Extract the (X, Y) coordinate from the center of the cell holding the provided text.  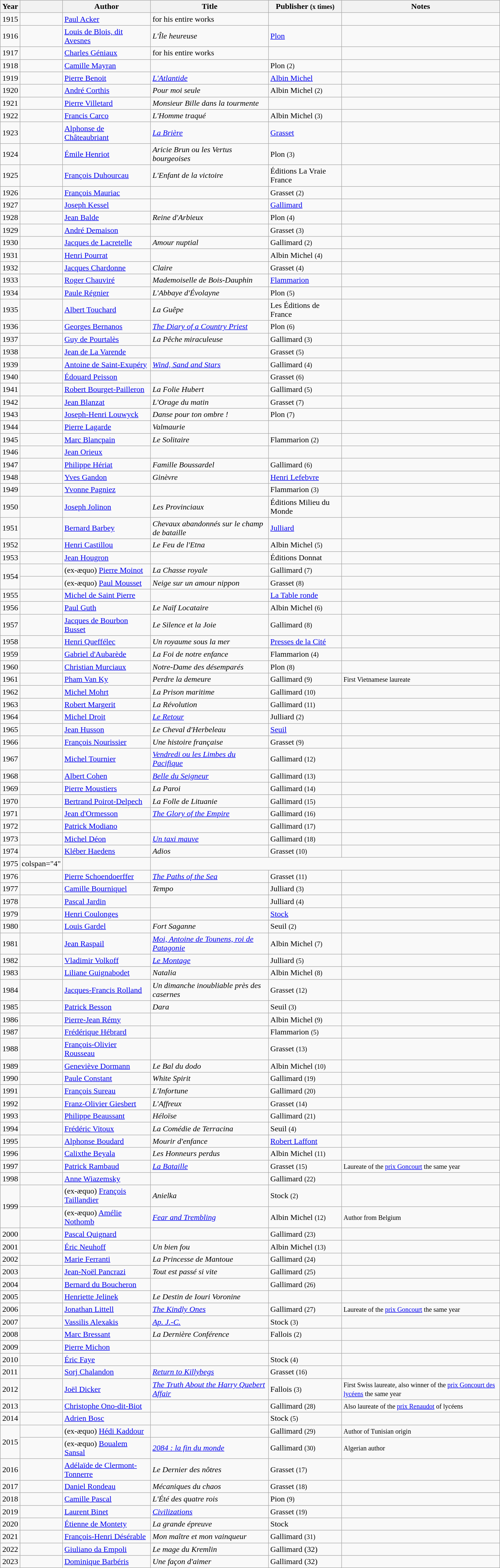
1970 (10, 801)
Vassilis Alexakis (107, 1322)
Ginèvre (209, 477)
2000 (10, 1234)
Les Honneurs perdus (209, 1154)
André Demaison (107, 230)
Michel Tournier (107, 759)
Mon maître et mon vainqueur (209, 1537)
Plon (8) (305, 667)
La grande épreuve (209, 1524)
Albin Michel (13) (305, 1247)
2010 (10, 1360)
The Kindly Ones (209, 1309)
Author from Belgium (420, 1217)
Fort Saganne (209, 926)
1998 (10, 1179)
Gallimard (11) (305, 704)
Vendredi ou les Limbes du Pacifique (209, 759)
Pour moi seule (209, 91)
Le Silence et la Joie (209, 624)
Amour nuptial (209, 243)
Gallimard (19) (305, 1079)
Patrick Besson (107, 1007)
Albin Michel (2) (305, 91)
1915 (10, 19)
Jonathan Littell (107, 1309)
Une façon d'aimer (209, 1562)
Grasset (18) (305, 1486)
1924 (10, 154)
Grasset (8) (305, 583)
La Chasse royale (209, 570)
L'Été des quatre rois (209, 1499)
1967 (10, 759)
Gallimard (9) (305, 679)
1973 (10, 839)
1944 (10, 427)
1930 (10, 243)
Albin Michel (6) (305, 608)
1950 (10, 507)
Fear and Trembling (209, 1217)
(ex-æquo) Pierre Moinot (107, 570)
Un bien fou (209, 1247)
Jacques Chardonne (107, 268)
Daniel Rondeau (107, 1486)
1955 (10, 595)
Le Destin de Iouri Voronine (209, 1297)
Tout est passé si vite (209, 1272)
1938 (10, 352)
Grasset (6) (305, 377)
Ap. J.-C. (209, 1322)
The Diary of a Country Priest (209, 327)
Fallois (2) (305, 1334)
Mourir d'enfance (209, 1141)
Grasset (4) (305, 268)
2002 (10, 1259)
Gallimard (18) (305, 839)
1985 (10, 1007)
1986 (10, 1019)
Albin Michel (3) (305, 116)
Francis Carco (107, 116)
Natalia (209, 973)
Le mage du Kremlin (209, 1549)
Gabriel d'Aubarède (107, 654)
La Princesse de Mantoue (209, 1259)
Mécaniques du chaos (209, 1486)
1933 (10, 280)
1968 (10, 776)
Albin Michel (12) (305, 1217)
Albert Cohen (107, 776)
The Glory of the Empire (209, 813)
Danse pour ton ombre ! (209, 415)
Adélaïde de Clermont-Tonnerre (107, 1470)
Grasset (13) (305, 1049)
1945 (10, 440)
Grasset (16) (305, 1372)
Julliard (5) (305, 960)
Camille Mayran (107, 66)
1980 (10, 926)
Michel Déon (107, 839)
Alphonse de Châteaubriant (107, 132)
La Prison maritime (209, 692)
1947 (10, 465)
Notes (420, 7)
1966 (10, 742)
1951 (10, 528)
2003 (10, 1272)
Gallimard (23) (305, 1234)
Pham Van Ky (107, 679)
Gallimard (17) (305, 826)
Pierre Lagarde (107, 427)
Dominique Barbéris (107, 1562)
Frédérique Hébrard (107, 1032)
Gallimard (30) (305, 1448)
Philippe Beaussant (107, 1116)
Pierre Villetard (107, 103)
2017 (10, 1486)
2006 (10, 1309)
Jacques de Lacretelle (107, 243)
Gallimard (31) (305, 1537)
Pion (9) (305, 1499)
Paul Guth (107, 608)
François-Henri Désérable (107, 1537)
Adrien Bosc (107, 1418)
1941 (10, 389)
1960 (10, 667)
Marc Blancpain (107, 440)
Famille Boussardel (209, 465)
Grasset (9) (305, 742)
Plon (3) (305, 154)
Stock (5) (305, 1418)
Gallimard (10) (305, 692)
Albin Michel (7) (305, 943)
François-Olivier Rousseau (107, 1049)
1919 (10, 78)
Chevaux abandonnés sur le champ de bataille (209, 528)
Gallimard (13) (305, 776)
Grasset (305, 132)
Robert Laffont (305, 1141)
Joseph-Henri Louwyck (107, 415)
Anielka (209, 1196)
Presses de la Cité (305, 642)
1937 (10, 339)
Le Montage (209, 960)
Neige sur un amour nippon (209, 583)
1971 (10, 813)
Aricie Brun ou les Vertus bourgeoises (209, 154)
Héloïse (209, 1116)
2011 (10, 1372)
Jean Hougron (107, 558)
Un taxi mauve (209, 839)
Pierre Benoit (107, 78)
Michel de Saint Pierre (107, 595)
Le Cheval d'Herbeleau (209, 729)
2084 : la fin du monde (209, 1448)
L'Infortune (209, 1091)
Pascal Quignard (107, 1234)
2021 (10, 1537)
Christian Murciaux (107, 667)
Yves Gandon (107, 477)
Gallimard (2) (305, 243)
Frédéric Vitoux (107, 1129)
Robert Bourget-Pailleron (107, 389)
Gallimard (27) (305, 1309)
L'Atlantide (209, 78)
Julliard (4) (305, 901)
1962 (10, 692)
(ex-æquo) Hédi Kaddour (107, 1431)
La Comédie de Terracina (209, 1129)
Also laureate of the prix Renaudot of lycéens (420, 1406)
1958 (10, 642)
2004 (10, 1284)
1953 (10, 558)
Les Provinciaux (209, 507)
1931 (10, 255)
Louis de Blois, dit Avesnes (107, 36)
Pierre-Jean Rémy (107, 1019)
Kléber Haedens (107, 851)
Sorj Chalandon (107, 1372)
Paule Régnier (107, 293)
1932 (10, 268)
1975 (10, 864)
White Spirit (209, 1079)
La Révolution (209, 704)
Gallimard (25) (305, 1272)
2007 (10, 1322)
Calixthe Beyala (107, 1154)
2013 (10, 1406)
Grasset (15) (305, 1166)
Le Retour (209, 717)
First Swiss laureate, also winner of the prix Goncourt des lycéens the same year (420, 1389)
Gallimard (3) (305, 339)
2020 (10, 1524)
Pierre Schoendoerffer (107, 876)
The Truth About the Harry Quebert Affair (209, 1389)
Belle du Seigneur (209, 776)
(ex-æquo) Boualem Sansal (107, 1448)
Yvonne Pagniez (107, 490)
Giuliano da Empoli (107, 1549)
Julliard (3) (305, 889)
Claire (209, 268)
L'Homme traqué (209, 116)
Tempo (209, 889)
Paul Acker (107, 19)
2014 (10, 1418)
La Guêpe (209, 310)
1995 (10, 1141)
1927 (10, 205)
1934 (10, 293)
Gallimard (26) (305, 1284)
Le Solitaire (209, 440)
La Bataille (209, 1166)
Le Naïf Locataire (209, 608)
François Duhourcau (107, 175)
Grasset (17) (305, 1470)
Un dimanche inoubliable près des casernes (209, 990)
Les Éditions de France (305, 310)
La Table ronde (305, 595)
Wind, Sand and Stars (209, 364)
Jean de La Varende (107, 352)
1989 (10, 1066)
1996 (10, 1154)
(ex-æquo) Amélie Nothomb (107, 1217)
Laurent Binet (107, 1511)
La Dernière Conférence (209, 1334)
L'Affreux (209, 1104)
1939 (10, 364)
Julliard (305, 528)
Jean d'Ormesson (107, 813)
Camille Bourniquel (107, 889)
La Foi de notre enfance (209, 654)
Albin Michel (10) (305, 1066)
Liliane Guignabodet (107, 973)
Une histoire française (209, 742)
1988 (10, 1049)
1917 (10, 53)
2012 (10, 1389)
Jean Husson (107, 729)
2019 (10, 1511)
1956 (10, 608)
L'Abbaye d'Évolayne (209, 293)
1959 (10, 654)
1992 (10, 1104)
The Paths of the Sea (209, 876)
La Pêche miraculeuse (209, 339)
Author (107, 7)
Year (10, 7)
1942 (10, 402)
1994 (10, 1129)
1921 (10, 103)
Guy de Pourtalès (107, 339)
Éric Neuhoff (107, 1247)
Gallimard (16) (305, 813)
Joseph Kessel (107, 205)
Grasset (14) (305, 1104)
1949 (10, 490)
Le Feu de l'Etna (209, 545)
1969 (10, 788)
Geneviève Dormann (107, 1066)
L'Enfant de la victoire (209, 175)
Algerian author (420, 1448)
François Mauriac (107, 193)
Édouard Peisson (107, 377)
Moi, Antoine de Tounens, roi de Patagonie (209, 943)
2009 (10, 1347)
1952 (10, 545)
Roger Chauviré (107, 280)
2018 (10, 1499)
Albin Michel (9) (305, 1019)
Étienne de Montety (107, 1524)
1987 (10, 1032)
Henri Queffélec (107, 642)
Henri Castillou (107, 545)
Éditions Donnat (305, 558)
Gallimard (8) (305, 624)
Stock (2) (305, 1196)
Le Dernier des nôtres (209, 1470)
Jean-Noël Pancrazi (107, 1272)
Henri Coulonges (107, 914)
Charles Géniaux (107, 53)
Gallimard (22) (305, 1179)
1982 (10, 960)
Henriette Jelinek (107, 1297)
1978 (10, 901)
1981 (10, 943)
1999 (10, 1206)
Paule Constant (107, 1079)
(ex-æquo) Paul Mousset (107, 583)
Michel Mohrt (107, 692)
1991 (10, 1091)
Gallimard (7) (305, 570)
Joseph Jolinon (107, 507)
La Paroi (209, 788)
Grasset (3) (305, 230)
Louis Gardel (107, 926)
1997 (10, 1166)
2001 (10, 1247)
Pierre Moustiers (107, 788)
1940 (10, 377)
1926 (10, 193)
Seuil (2) (305, 926)
Georges Bernanos (107, 327)
Stock (3) (305, 1322)
2016 (10, 1470)
Flammarion (305, 280)
Le Bal du dodo (209, 1066)
1961 (10, 679)
Jean Balde (107, 218)
Gallimard (28) (305, 1406)
Jacques de Bourbon Busset (107, 624)
1928 (10, 218)
Gallimard (4) (305, 364)
Plon (305, 36)
La Folle de Lituanie (209, 801)
Grasset (7) (305, 402)
Grasset (11) (305, 876)
Christophe Ono-dit-Biot (107, 1406)
Antoine de Saint-Exupéry (107, 364)
Reine d'Arbieux (209, 218)
1984 (10, 990)
Camille Pascal (107, 1499)
Albin Michel (4) (305, 255)
1936 (10, 327)
L'Île heureuse (209, 36)
Henri Lefebvre (305, 477)
Seuil (3) (305, 1007)
1954 (10, 576)
1983 (10, 973)
La Folie Hubert (209, 389)
Gallimard (5) (305, 389)
Grasset (19) (305, 1511)
1990 (10, 1079)
Albert Touchard (107, 310)
2015 (10, 1442)
Perdre la demeure (209, 679)
Bernard du Boucheron (107, 1284)
1979 (10, 914)
Philippe Hériat (107, 465)
(ex-æquo) François Taillandier (107, 1196)
Bertrand Poirot-Delpech (107, 801)
2008 (10, 1334)
Flammarion (5) (305, 1032)
1916 (10, 36)
Henri Pourrat (107, 255)
Plon (2) (305, 66)
1946 (10, 452)
Alphonse Boudard (107, 1141)
Plon (5) (305, 293)
1977 (10, 889)
Grasset (12) (305, 990)
2022 (10, 1549)
François Nourissier (107, 742)
Émile Henriot (107, 154)
Albin Michel (5) (305, 545)
Pierre Michon (107, 1347)
Gallimard (12) (305, 759)
2005 (10, 1297)
Author of Tunisian origin (420, 1431)
François Sureau (107, 1091)
Grasset (2) (305, 193)
1957 (10, 624)
Fallois (3) (305, 1389)
1974 (10, 851)
Gallimard (21) (305, 1116)
Marc Bressant (107, 1334)
Julliard (2) (305, 717)
Marie Ferranti (107, 1259)
Gallimard (24) (305, 1259)
Plon (4) (305, 218)
1963 (10, 704)
Jean Orieux (107, 452)
Grasset (5) (305, 352)
1972 (10, 826)
Dara (209, 1007)
Adios (209, 851)
Return to Killybegs (209, 1372)
Seuil (4) (305, 1129)
Albin Michel (11) (305, 1154)
1948 (10, 477)
Notre-Dame des désemparés (209, 667)
Patrick Rambaud (107, 1166)
André Corthis (107, 91)
Title (209, 7)
1964 (10, 717)
1918 (10, 66)
Anne Wiazemsky (107, 1179)
Gallimard (6) (305, 465)
Plon (6) (305, 327)
Patrick Modiano (107, 826)
colspan="4" (41, 864)
1923 (10, 132)
Seuil (305, 729)
Pascal Jardin (107, 901)
Flammarion (2) (305, 440)
1925 (10, 175)
1929 (10, 230)
1965 (10, 729)
Valmaurie (209, 427)
1943 (10, 415)
Jacques-Francis Rolland (107, 990)
Gallimard (20) (305, 1091)
1935 (10, 310)
Civilizations (209, 1511)
Flammarion (4) (305, 654)
Un royaume sous la mer (209, 642)
Éditions Milieu du Monde (305, 507)
1976 (10, 876)
Franz-Olivier Giesbert (107, 1104)
Grasset (10) (305, 851)
Monsieur Bille dans la tourmente (209, 103)
Vladimir Volkoff (107, 960)
1922 (10, 116)
Albin Michel (305, 78)
2023 (10, 1562)
L'Orage du matin (209, 402)
Gallimard (29) (305, 1431)
Gallimard (305, 205)
Gallimard (15) (305, 801)
Bernard Barbey (107, 528)
Gallimard (14) (305, 788)
Mademoiselle de Bois-Dauphin (209, 280)
First Vietnamese laureate (420, 679)
Flammarion (3) (305, 490)
1993 (10, 1116)
Jean Raspail (107, 943)
Robert Margerit (107, 704)
Éditions La Vraie France (305, 175)
Jean Blanzat (107, 402)
Michel Droit (107, 717)
Stock (4) (305, 1360)
Joël Dicker (107, 1389)
Publisher (x times) (305, 7)
1920 (10, 91)
Plon (7) (305, 415)
La Brière (209, 132)
Albin Michel (8) (305, 973)
Éric Faye (107, 1360)
